Locate the cell with the specified text and output its [x, y] center coordinate. 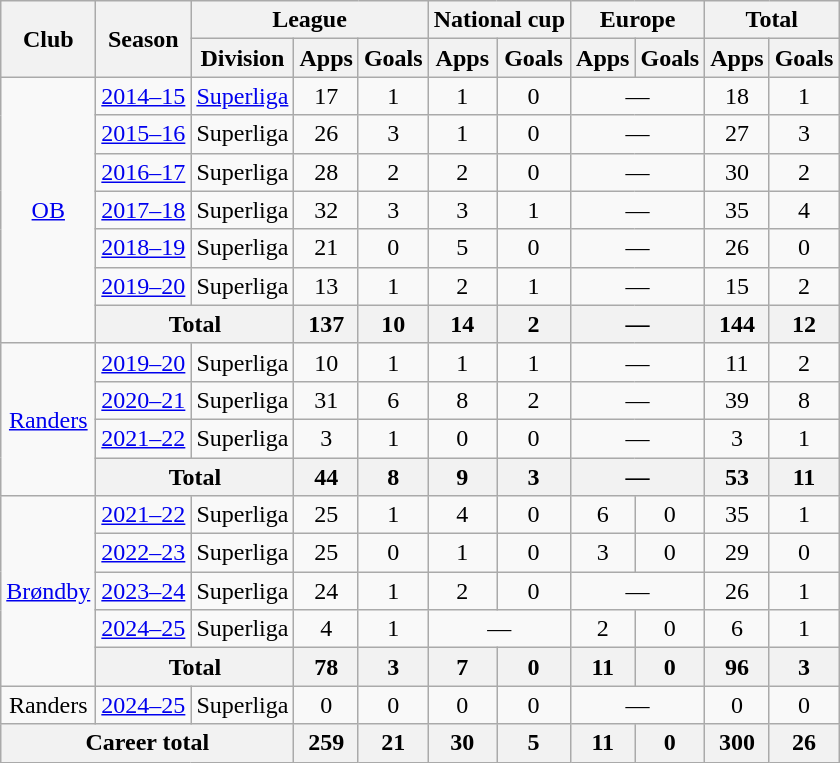
53 [737, 477]
17 [326, 96]
28 [326, 172]
2022–23 [144, 553]
14 [462, 324]
32 [326, 210]
78 [326, 667]
9 [462, 477]
Division [242, 58]
2023–24 [144, 591]
2020–21 [144, 400]
300 [737, 743]
27 [737, 134]
2015–16 [144, 134]
18 [737, 96]
15 [737, 286]
Season [144, 39]
OB [48, 210]
Club [48, 39]
259 [326, 743]
2014–15 [144, 96]
League [310, 20]
Europe [638, 20]
96 [737, 667]
Career total [148, 743]
12 [804, 324]
144 [737, 324]
31 [326, 400]
Brøndby [48, 591]
2016–17 [144, 172]
2018–19 [144, 248]
National cup [499, 20]
39 [737, 400]
137 [326, 324]
13 [326, 286]
7 [462, 667]
2017–18 [144, 210]
29 [737, 553]
44 [326, 477]
24 [326, 591]
